Return the [X, Y] coordinate for the center point of the cell that contains the specified text.  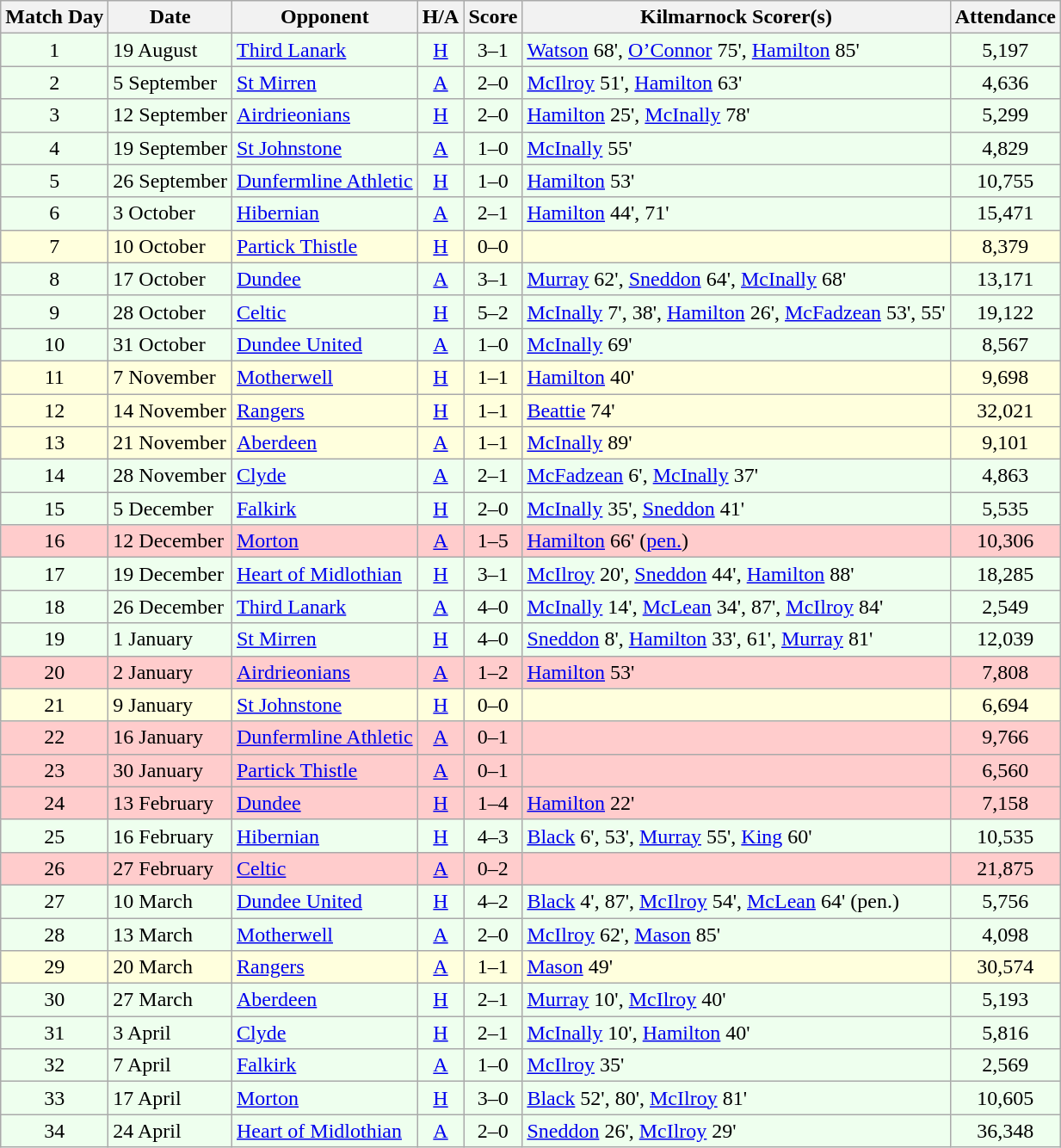
12 December [170, 541]
20 [55, 672]
10 October [170, 246]
18 [55, 607]
Black 4', 87', McIlroy 54', McLean 64' (pen.) [737, 901]
1 January [170, 639]
19 December [170, 574]
8,379 [1005, 246]
Hamilton 22' [737, 803]
McInally 69' [737, 344]
7 November [170, 377]
5,756 [1005, 901]
9,698 [1005, 377]
24 April [170, 1131]
27 [55, 901]
1–2 [493, 672]
13 February [170, 803]
Sneddon 26', McIlroy 29' [737, 1131]
26 [55, 868]
13,171 [1005, 279]
Hamilton 66' (pen.) [737, 541]
14 November [170, 410]
32,021 [1005, 410]
1–4 [493, 803]
McIlroy 35' [737, 1065]
1 [55, 50]
21,875 [1005, 868]
McIlroy 51', Hamilton 63' [737, 83]
6 [55, 213]
12,039 [1005, 639]
7,158 [1005, 803]
10 March [170, 901]
2 January [170, 672]
5,816 [1005, 1033]
9,101 [1005, 443]
Sneddon 8', Hamilton 33', 61', Murray 81' [737, 639]
4–2 [493, 901]
10,605 [1005, 1098]
4,829 [1005, 148]
Hamilton 25', McInally 78' [737, 115]
12 [55, 410]
10,535 [1005, 836]
Murray 62', Sneddon 64', McInally 68' [737, 279]
29 [55, 967]
4–3 [493, 836]
5,197 [1005, 50]
27 March [170, 1000]
McInally 14', McLean 34', 87', McIlroy 84' [737, 607]
12 September [170, 115]
3 [55, 115]
Match Day [55, 17]
5 December [170, 509]
24 [55, 803]
4,098 [1005, 934]
5 [55, 181]
4,863 [1005, 476]
2 [55, 83]
Black 52', 80', McIlroy 81' [737, 1098]
23 [55, 770]
McFadzean 6', McInally 37' [737, 476]
17 [55, 574]
4 [55, 148]
Attendance [1005, 17]
McInally 35', Sneddon 41' [737, 509]
McIlroy 20', Sneddon 44', Hamilton 88' [737, 574]
26 December [170, 607]
27 February [170, 868]
McInally 89' [737, 443]
25 [55, 836]
13 [55, 443]
3 October [170, 213]
Hamilton 44', 71' [737, 213]
0–2 [493, 868]
Date [170, 17]
5–2 [493, 312]
30,574 [1005, 967]
31 [55, 1033]
Score [493, 17]
14 [55, 476]
McIlroy 62', Mason 85' [737, 934]
21 November [170, 443]
9 January [170, 705]
3–0 [493, 1098]
5,193 [1005, 1000]
4,636 [1005, 83]
10 [55, 344]
22 [55, 738]
16 January [170, 738]
19 August [170, 50]
7,808 [1005, 672]
2,549 [1005, 607]
5,299 [1005, 115]
Kilmarnock Scorer(s) [737, 17]
McInally 7', 38', Hamilton 26', McFadzean 53', 55' [737, 312]
5,535 [1005, 509]
21 [55, 705]
9,766 [1005, 738]
5 September [170, 83]
20 March [170, 967]
19 September [170, 148]
31 October [170, 344]
30 [55, 1000]
2,569 [1005, 1065]
16 February [170, 836]
10,306 [1005, 541]
28 November [170, 476]
H/A [441, 17]
Watson 68', O’Connor 75', Hamilton 85' [737, 50]
Murray 10', McIlroy 40' [737, 1000]
30 January [170, 770]
13 March [170, 934]
36,348 [1005, 1131]
34 [55, 1131]
26 September [170, 181]
15 [55, 509]
Hamilton 40' [737, 377]
Mason 49' [737, 967]
16 [55, 541]
3 April [170, 1033]
6,694 [1005, 705]
19 [55, 639]
19,122 [1005, 312]
6,560 [1005, 770]
7 April [170, 1065]
11 [55, 377]
28 October [170, 312]
McInally 55' [737, 148]
Beattie 74' [737, 410]
18,285 [1005, 574]
1–5 [493, 541]
7 [55, 246]
McInally 10', Hamilton 40' [737, 1033]
8 [55, 279]
Black 6', 53', Murray 55', King 60' [737, 836]
Opponent [324, 17]
9 [55, 312]
10,755 [1005, 181]
33 [55, 1098]
32 [55, 1065]
8,567 [1005, 344]
17 October [170, 279]
17 April [170, 1098]
28 [55, 934]
15,471 [1005, 213]
